Scan for the cell matching the given text and deliver its (X, Y) coordinate at center. 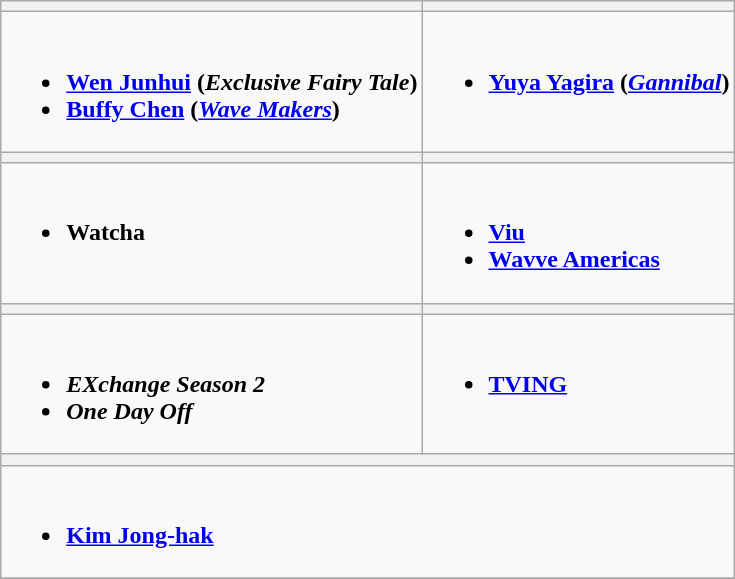
Yuya Yagira (Gannibal) (579, 82)
Kim Jong-hak (368, 522)
Wen Junhui (Exclusive Fairy Tale) Buffy Chen (Wave Makers) (212, 82)
TVING (579, 384)
Viu Wavve Americas (579, 233)
Watcha (212, 233)
EXchange Season 2 One Day Off (212, 384)
